For the text-containing cell, return its midpoint in [x, y] coordinate format. 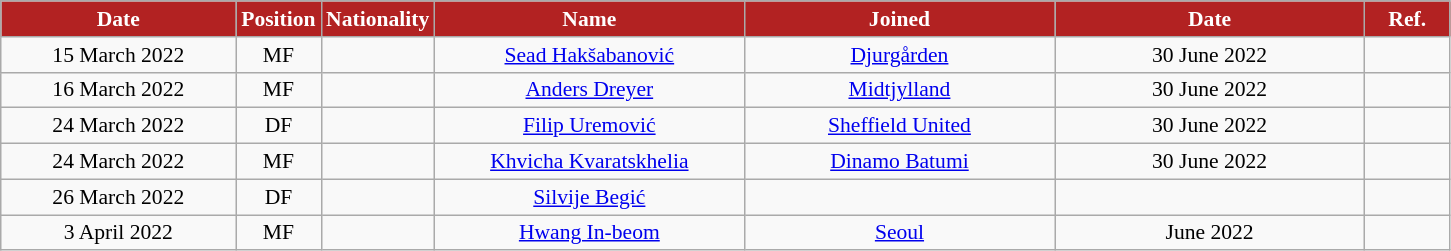
26 March 2022 [118, 197]
Sead Hakšabanović [589, 55]
Nationality [378, 19]
Seoul [899, 233]
Djurgården [899, 55]
Ref. [1408, 19]
16 March 2022 [118, 90]
Dinamo Batumi [899, 162]
Anders Dreyer [589, 90]
Sheffield United [899, 126]
Filip Uremović [589, 126]
Position [278, 19]
15 March 2022 [118, 55]
Name [589, 19]
Khvicha Kvaratskhelia [589, 162]
Midtjylland [899, 90]
June 2022 [1210, 233]
3 April 2022 [118, 233]
Joined [899, 19]
Silvije Begić [589, 197]
Hwang In-beom [589, 233]
